Determine the (X, Y) coordinate at the center of the cell enclosing the given text.  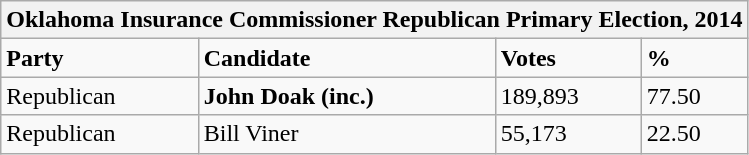
55,173 (568, 134)
Party (100, 58)
Votes (568, 58)
John Doak (inc.) (346, 96)
Candidate (346, 58)
189,893 (568, 96)
Bill Viner (346, 134)
77.50 (694, 96)
22.50 (694, 134)
Oklahoma Insurance Commissioner Republican Primary Election, 2014 (374, 20)
% (694, 58)
